Scan for the cell matching the given text and deliver its (x, y) coordinate at center. 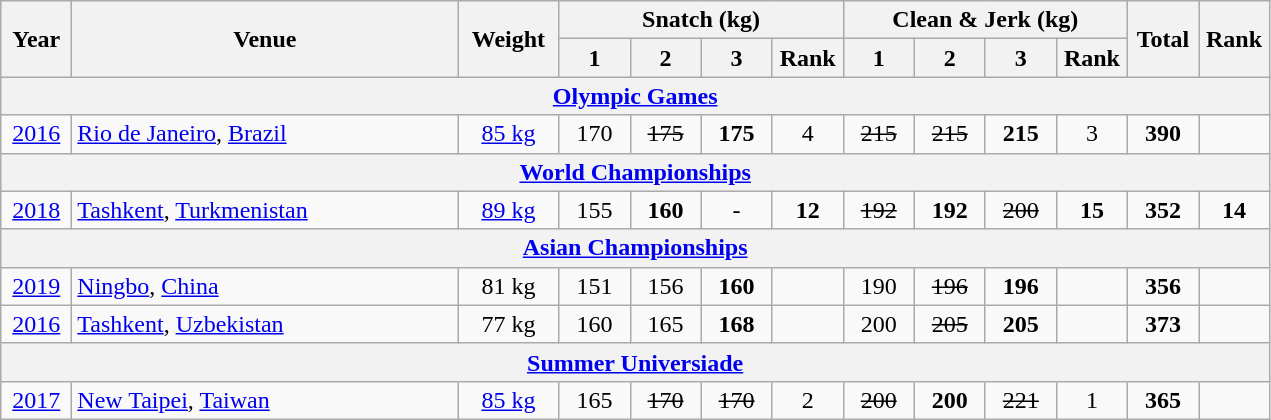
89 kg (508, 210)
14 (1234, 210)
Tashkent, Uzbekistan (265, 324)
77 kg (508, 324)
221 (1020, 400)
190 (878, 286)
Weight (508, 39)
356 (1162, 286)
Summer Universiade (636, 362)
365 (1162, 400)
Venue (265, 39)
Ningbo, China (265, 286)
New Taipei, Taiwan (265, 400)
151 (594, 286)
Year (36, 39)
155 (594, 210)
2018 (36, 210)
World Championships (636, 172)
Clean & Jerk (kg) (985, 20)
81 kg (508, 286)
Olympic Games (636, 96)
4 (808, 134)
2017 (36, 400)
Asian Championships (636, 248)
Snatch (kg) (701, 20)
390 (1162, 134)
156 (666, 286)
15 (1092, 210)
2019 (36, 286)
352 (1162, 210)
168 (736, 324)
373 (1162, 324)
Total (1162, 39)
Tashkent, Turkmenistan (265, 210)
12 (808, 210)
Rio de Janeiro, Brazil (265, 134)
- (736, 210)
